Extract the [X, Y] coordinate from the center of the cell holding the provided text.  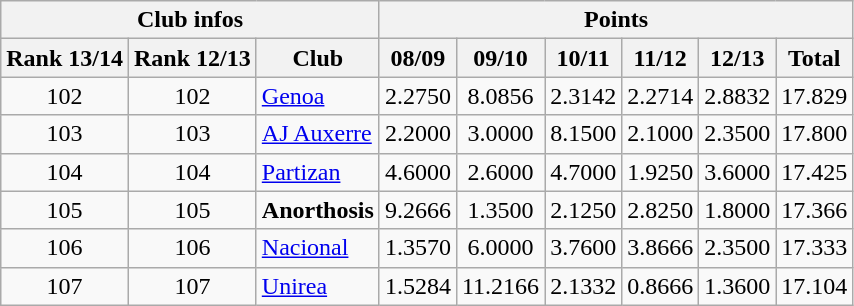
1.3500 [500, 210]
8.1500 [584, 134]
11/12 [660, 58]
Anorthosis [318, 210]
Unirea [318, 286]
17.104 [814, 286]
2.6000 [500, 172]
11.2166 [500, 286]
08/09 [418, 58]
9.2666 [418, 210]
12/13 [738, 58]
17.829 [814, 96]
2.2750 [418, 96]
17.800 [814, 134]
Nacional [318, 248]
17.333 [814, 248]
1.8000 [738, 210]
3.0000 [500, 134]
2.1332 [584, 286]
1.3570 [418, 248]
3.7600 [584, 248]
1.3600 [738, 286]
3.8666 [660, 248]
2.3142 [584, 96]
2.8832 [738, 96]
Club [318, 58]
Rank 13/14 [65, 58]
2.2000 [418, 134]
Points [616, 20]
1.9250 [660, 172]
3.6000 [738, 172]
17.425 [814, 172]
8.0856 [500, 96]
17.366 [814, 210]
2.1250 [584, 210]
6.0000 [500, 248]
1.5284 [418, 286]
10/11 [584, 58]
Club infos [190, 20]
09/10 [500, 58]
Genoa [318, 96]
2.1000 [660, 134]
0.8666 [660, 286]
4.6000 [418, 172]
Partizan [318, 172]
4.7000 [584, 172]
AJ Auxerre [318, 134]
Total [814, 58]
Rank 12/13 [193, 58]
2.8250 [660, 210]
2.2714 [660, 96]
